From the cell containing the given text, extract its center point as (x, y) coordinate. 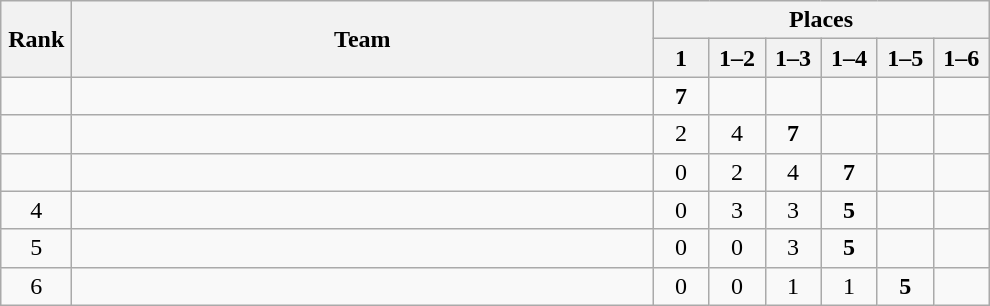
Places (821, 20)
1–6 (961, 58)
1–2 (737, 58)
1–5 (905, 58)
Rank (36, 39)
1–4 (849, 58)
Team (362, 39)
6 (36, 286)
1–3 (793, 58)
